Provide the (x, y) coordinate of the cell's center where the given text is located.  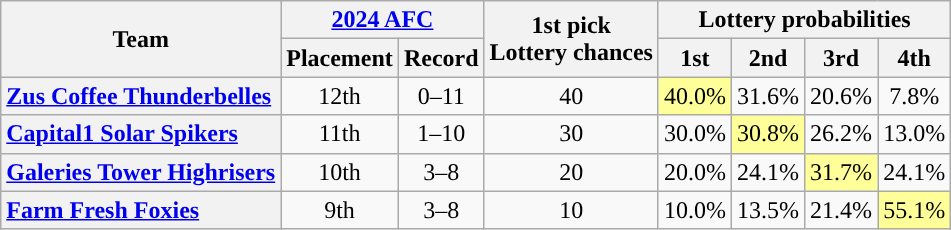
31.6% (768, 96)
20.0% (694, 172)
1st pickLottery chances (571, 39)
21.4% (842, 210)
31.7% (842, 172)
Team (141, 39)
3rd (842, 58)
Record (441, 58)
7.8% (914, 96)
2024 AFC (382, 20)
9th (340, 210)
4th (914, 58)
20.6% (842, 96)
10 (571, 210)
55.1% (914, 210)
Lottery probabilities (804, 20)
30 (571, 134)
30.0% (694, 134)
10.0% (694, 210)
13.5% (768, 210)
20 (571, 172)
2nd (768, 58)
Placement (340, 58)
11th (340, 134)
40 (571, 96)
26.2% (842, 134)
1st (694, 58)
Zus Coffee Thunderbelles (141, 96)
1–10 (441, 134)
Galeries Tower Highrisers (141, 172)
0–11 (441, 96)
Farm Fresh Foxies (141, 210)
13.0% (914, 134)
40.0% (694, 96)
10th (340, 172)
Capital1 Solar Spikers (141, 134)
30.8% (768, 134)
12th (340, 96)
